From the cell containing the given text, extract its center point as [X, Y] coordinate. 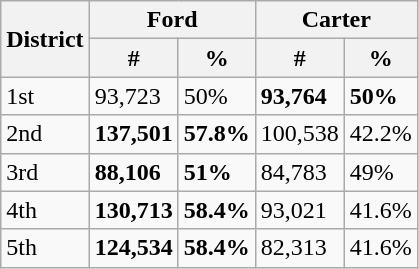
93,021 [300, 210]
49% [380, 172]
82,313 [300, 248]
84,783 [300, 172]
57.8% [216, 134]
93,723 [134, 96]
42.2% [380, 134]
5th [45, 248]
2nd [45, 134]
1st [45, 96]
137,501 [134, 134]
130,713 [134, 210]
93,764 [300, 96]
124,534 [134, 248]
4th [45, 210]
Carter [336, 20]
District [45, 39]
51% [216, 172]
100,538 [300, 134]
88,106 [134, 172]
Ford [172, 20]
3rd [45, 172]
